Identify which cell holds the provided text, then report its [X, Y] central coordinate. 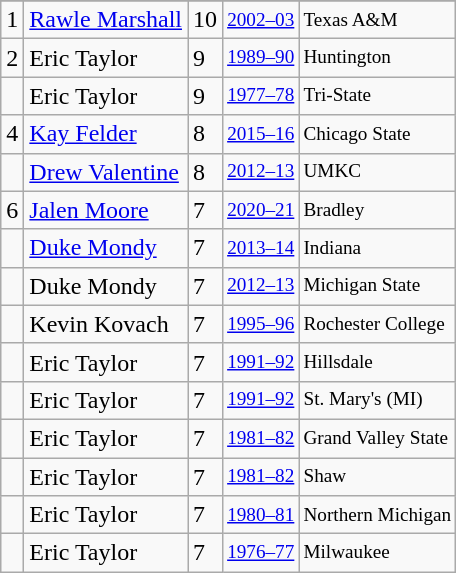
1976–77 [261, 553]
Drew Valentine [106, 172]
2013–14 [261, 248]
Rochester College [378, 324]
Shaw [378, 477]
1995–96 [261, 324]
2 [12, 58]
Bradley [378, 210]
Chicago State [378, 134]
Kay Felder [106, 134]
2020–21 [261, 210]
Indiana [378, 248]
4 [12, 134]
1989–90 [261, 58]
Northern Michigan [378, 515]
2002–03 [261, 20]
1977–78 [261, 96]
UMKC [378, 172]
6 [12, 210]
Jalen Moore [106, 210]
Michigan State [378, 286]
1980–81 [261, 515]
1 [12, 20]
Texas A&M [378, 20]
Hillsdale [378, 362]
St. Mary's (MI) [378, 400]
2015–16 [261, 134]
Milwaukee [378, 553]
Rawle Marshall [106, 20]
Kevin Kovach [106, 324]
Huntington [378, 58]
10 [206, 20]
Grand Valley State [378, 438]
Tri-State [378, 96]
